Return [X, Y] of the center of cell containing provided text 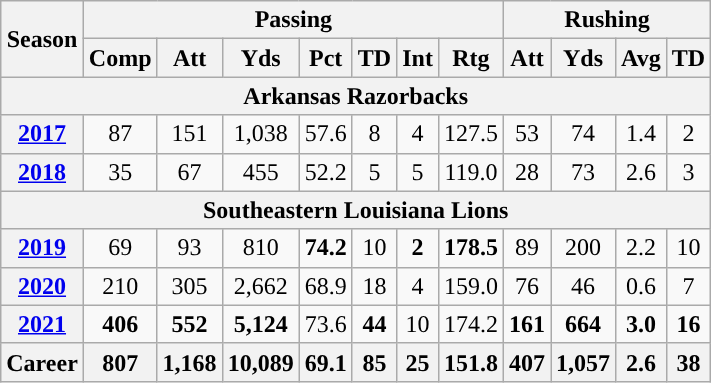
664 [584, 324]
68.9 [326, 286]
73 [584, 172]
74.2 [326, 248]
5,124 [260, 324]
455 [260, 172]
Southeastern Louisiana Lions [356, 210]
53 [526, 134]
305 [190, 286]
407 [526, 362]
8 [374, 134]
87 [120, 134]
807 [120, 362]
76 [526, 286]
2018 [42, 172]
28 [526, 172]
Avg [642, 58]
119.0 [470, 172]
210 [120, 286]
1,057 [584, 362]
25 [418, 362]
7 [688, 286]
2019 [42, 248]
3 [688, 172]
46 [584, 286]
18 [374, 286]
10,089 [260, 362]
67 [190, 172]
89 [526, 248]
73.6 [326, 324]
200 [584, 248]
161 [526, 324]
93 [190, 248]
0.6 [642, 286]
174.2 [470, 324]
810 [260, 248]
Int [418, 58]
406 [120, 324]
151 [190, 134]
69.1 [326, 362]
2.2 [642, 248]
Rtg [470, 58]
Pct [326, 58]
Career [42, 362]
Season [42, 39]
2020 [42, 286]
Arkansas Razorbacks [356, 96]
52.2 [326, 172]
127.5 [470, 134]
2017 [42, 134]
44 [374, 324]
Passing [293, 20]
178.5 [470, 248]
74 [584, 134]
2,662 [260, 286]
38 [688, 362]
57.6 [326, 134]
69 [120, 248]
3.0 [642, 324]
Comp [120, 58]
159.0 [470, 286]
151.8 [470, 362]
2021 [42, 324]
16 [688, 324]
Rushing [606, 20]
85 [374, 362]
35 [120, 172]
1,038 [260, 134]
1,168 [190, 362]
552 [190, 324]
1.4 [642, 134]
